Determine the (x, y) coordinate at the center of the cell enclosing the given text.  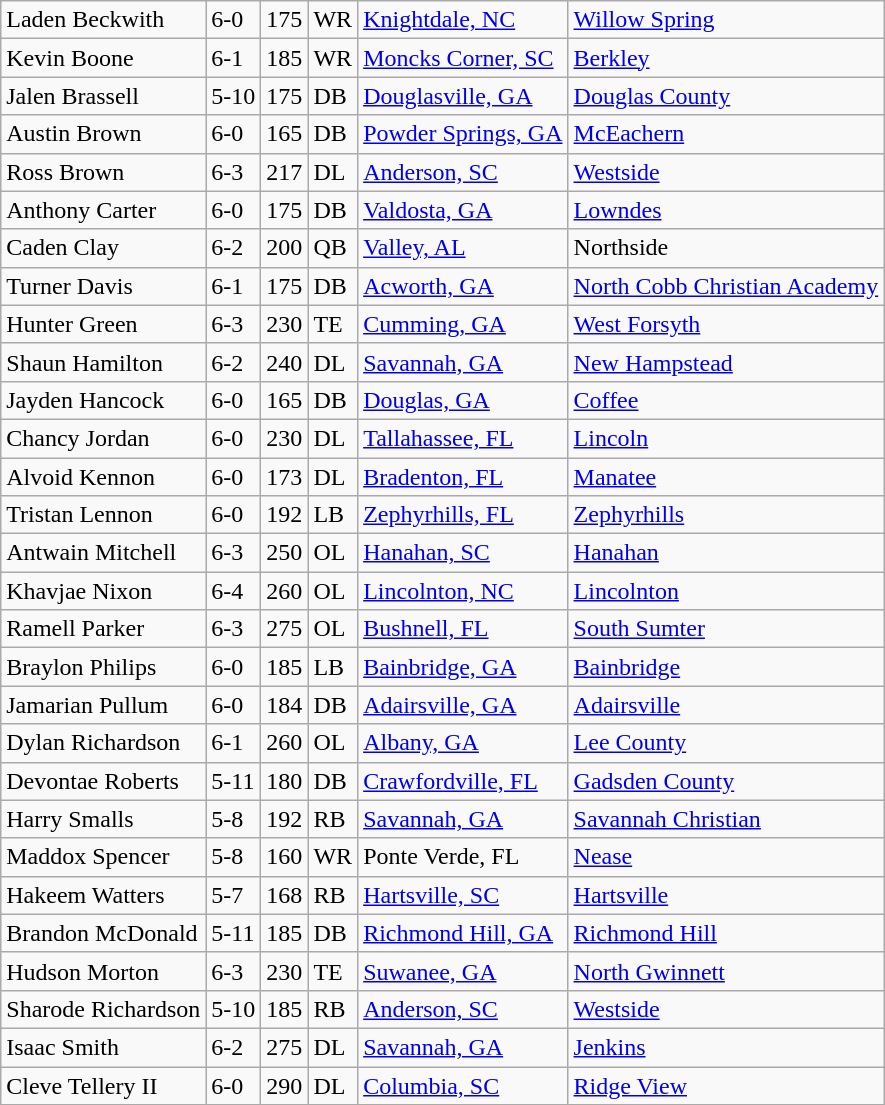
Isaac Smith (104, 1047)
North Cobb Christian Academy (726, 286)
Powder Springs, GA (463, 134)
Adairsville, GA (463, 705)
Lincolnton (726, 591)
Douglas County (726, 96)
North Gwinnett (726, 971)
Willow Spring (726, 20)
Maddox Spencer (104, 857)
Bainbridge (726, 667)
Turner Davis (104, 286)
200 (284, 248)
Acworth, GA (463, 286)
West Forsyth (726, 324)
Lee County (726, 743)
Suwanee, GA (463, 971)
Alvoid Kennon (104, 477)
160 (284, 857)
Coffee (726, 400)
Valley, AL (463, 248)
Chancy Jordan (104, 438)
Lincolnton, NC (463, 591)
6-4 (234, 591)
Kevin Boone (104, 58)
Caden Clay (104, 248)
Knightdale, NC (463, 20)
Manatee (726, 477)
Valdosta, GA (463, 210)
Tristan Lennon (104, 515)
Cleve Tellery II (104, 1085)
South Sumter (726, 629)
Douglasville, GA (463, 96)
173 (284, 477)
Northside (726, 248)
Bradenton, FL (463, 477)
Hanahan (726, 553)
250 (284, 553)
New Hampstead (726, 362)
Lowndes (726, 210)
Laden Beckwith (104, 20)
Khavjae Nixon (104, 591)
Berkley (726, 58)
Jalen Brassell (104, 96)
5-7 (234, 895)
Sharode Richardson (104, 1009)
Moncks Corner, SC (463, 58)
Douglas, GA (463, 400)
Austin Brown (104, 134)
Jamarian Pullum (104, 705)
Bainbridge, GA (463, 667)
Tallahassee, FL (463, 438)
Jayden Hancock (104, 400)
290 (284, 1085)
Hunter Green (104, 324)
Zephyrhills (726, 515)
Richmond Hill, GA (463, 933)
Adairsville (726, 705)
Hartsville, SC (463, 895)
Anthony Carter (104, 210)
Cumming, GA (463, 324)
Crawfordville, FL (463, 781)
Antwain Mitchell (104, 553)
Ponte Verde, FL (463, 857)
Bushnell, FL (463, 629)
Columbia, SC (463, 1085)
217 (284, 172)
184 (284, 705)
Nease (726, 857)
QB (333, 248)
McEachern (726, 134)
Braylon Philips (104, 667)
240 (284, 362)
Ross Brown (104, 172)
Lincoln (726, 438)
Devontae Roberts (104, 781)
Hudson Morton (104, 971)
Harry Smalls (104, 819)
Richmond Hill (726, 933)
Hanahan, SC (463, 553)
168 (284, 895)
Ramell Parker (104, 629)
Ridge View (726, 1085)
Shaun Hamilton (104, 362)
Savannah Christian (726, 819)
180 (284, 781)
Albany, GA (463, 743)
Hakeem Watters (104, 895)
Zephyrhills, FL (463, 515)
Hartsville (726, 895)
Gadsden County (726, 781)
Jenkins (726, 1047)
Dylan Richardson (104, 743)
Brandon McDonald (104, 933)
